Return (X, Y) of the center of cell containing provided text 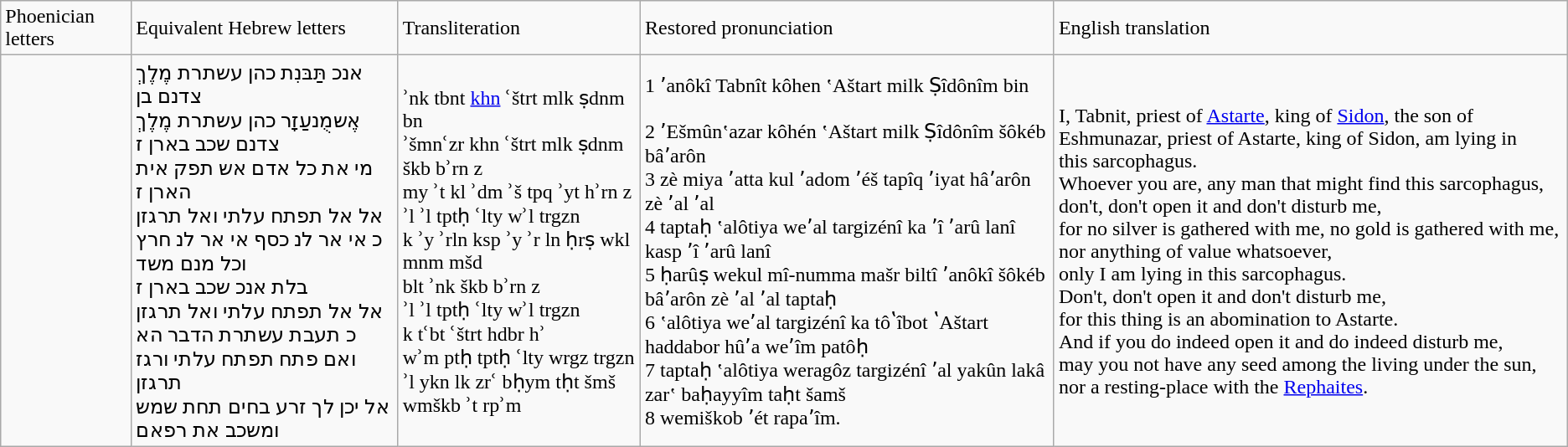
English translation (1310, 28)
Phoenician letters (66, 28)
Equivalent Hebrew letters (265, 28)
Transliteration (519, 28)
Restored pronunciation (847, 28)
